Output the (X, Y) coordinate of the center of the cell containing the given text.  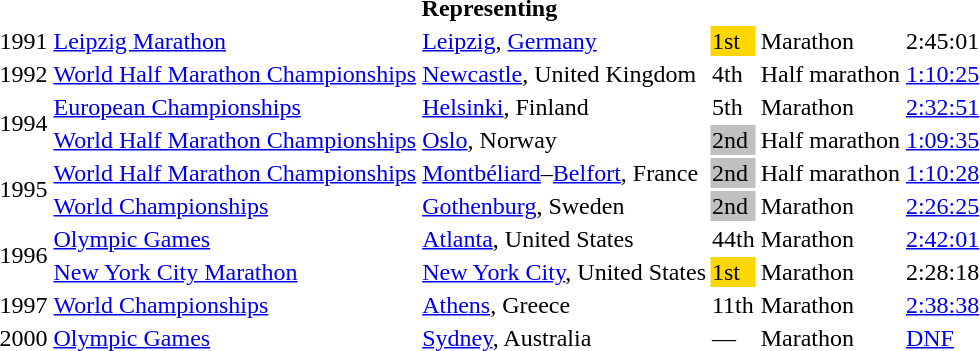
2:38:38 (942, 305)
1:09:35 (942, 140)
11th (733, 305)
Helsinki, Finland (564, 107)
2:32:51 (942, 107)
2:45:01 (942, 41)
44th (733, 239)
5th (733, 107)
2:42:01 (942, 239)
Atlanta, United States (564, 239)
2:28:18 (942, 272)
1:10:28 (942, 173)
Leipzig Marathon (235, 41)
1:10:25 (942, 74)
European Championships (235, 107)
2:26:25 (942, 206)
New York City, United States (564, 272)
Olympic Games (235, 239)
Leipzig, Germany (564, 41)
4th (733, 74)
Montbéliard–Belfort, France (564, 173)
Athens, Greece (564, 305)
Newcastle, United Kingdom (564, 74)
Gothenburg, Sweden (564, 206)
New York City Marathon (235, 272)
Oslo, Norway (564, 140)
